From the cell containing the given text, extract its center point as (x, y) coordinate. 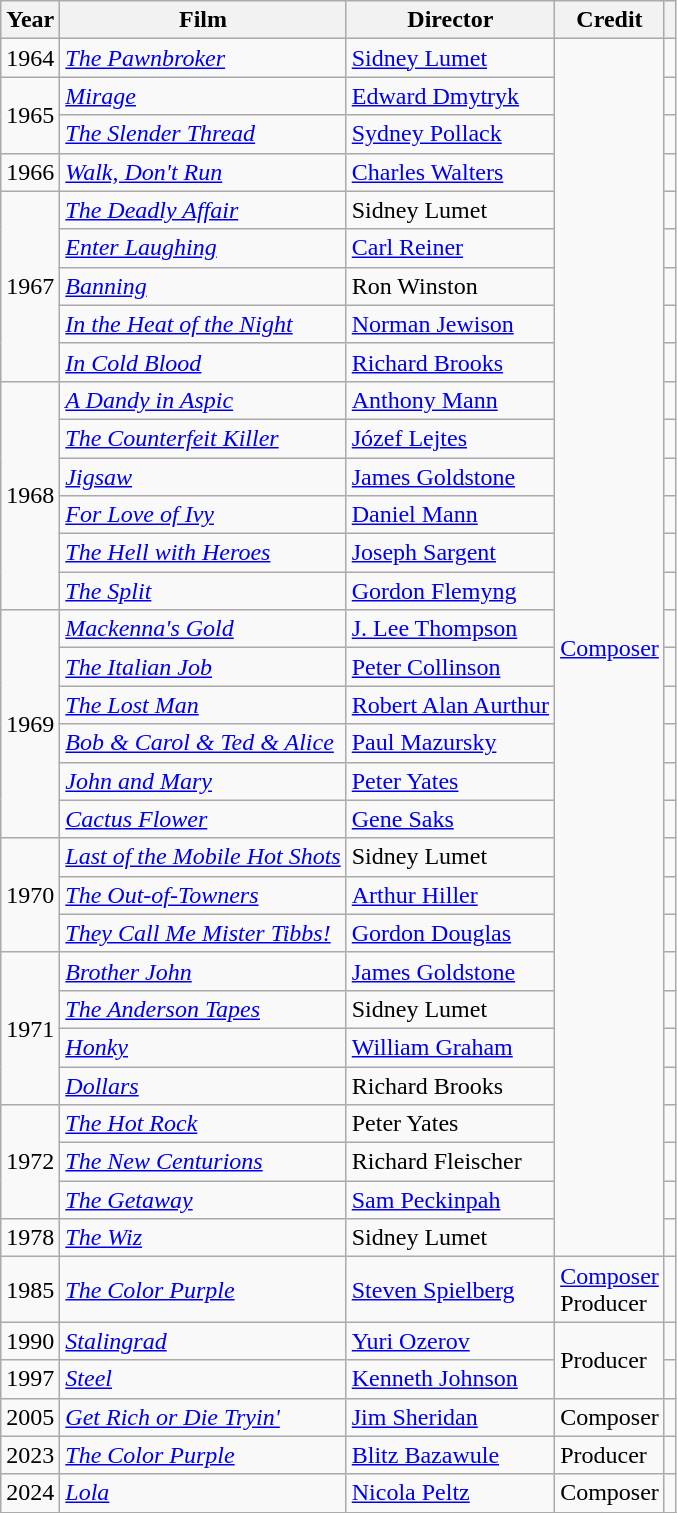
Lola (203, 1493)
1966 (30, 172)
Stalingrad (203, 1341)
The Anderson Tapes (203, 1009)
1972 (30, 1162)
Jigsaw (203, 477)
Director (450, 20)
The Hot Rock (203, 1124)
Enter Laughing (203, 248)
John and Mary (203, 781)
Steven Spielberg (450, 1290)
Honky (203, 1047)
Sam Peckinpah (450, 1200)
1971 (30, 1028)
1969 (30, 724)
Peter Collinson (450, 667)
Dollars (203, 1085)
Bob & Carol & Ted & Alice (203, 743)
Paul Mazursky (450, 743)
The Italian Job (203, 667)
Nicola Peltz (450, 1493)
The Deadly Affair (203, 210)
Last of the Mobile Hot Shots (203, 857)
Get Rich or Die Tryin' (203, 1417)
The Split (203, 591)
The Hell with Heroes (203, 553)
Film (203, 20)
Jim Sheridan (450, 1417)
Daniel Mann (450, 515)
The Slender Thread (203, 134)
Ron Winston (450, 286)
Arthur Hiller (450, 895)
Gordon Douglas (450, 933)
In the Heat of the Night (203, 324)
ComposerProducer (610, 1290)
Steel (203, 1379)
A Dandy in Aspic (203, 400)
Charles Walters (450, 172)
Joseph Sargent (450, 553)
1997 (30, 1379)
Gene Saks (450, 819)
1968 (30, 495)
1964 (30, 58)
They Call Me Mister Tibbs! (203, 933)
The Getaway (203, 1200)
Robert Alan Aurthur (450, 705)
2024 (30, 1493)
The New Centurions (203, 1162)
J. Lee Thompson (450, 629)
The Counterfeit Killer (203, 438)
In Cold Blood (203, 362)
2005 (30, 1417)
Richard Fleischer (450, 1162)
Edward Dmytryk (450, 96)
For Love of Ivy (203, 515)
Norman Jewison (450, 324)
Mirage (203, 96)
Carl Reiner (450, 248)
1990 (30, 1341)
Year (30, 20)
The Wiz (203, 1238)
1970 (30, 895)
The Lost Man (203, 705)
1965 (30, 115)
1967 (30, 286)
Kenneth Johnson (450, 1379)
Anthony Mann (450, 400)
Gordon Flemyng (450, 591)
1978 (30, 1238)
Brother John (203, 971)
Banning (203, 286)
William Graham (450, 1047)
The Pawnbroker (203, 58)
Cactus Flower (203, 819)
Credit (610, 20)
1985 (30, 1290)
Józef Lejtes (450, 438)
Blitz Bazawule (450, 1455)
Sydney Pollack (450, 134)
Mackenna's Gold (203, 629)
Walk, Don't Run (203, 172)
2023 (30, 1455)
The Out-of-Towners (203, 895)
Yuri Ozerov (450, 1341)
